From the cell containing the given text, extract its center point as (X, Y) coordinate. 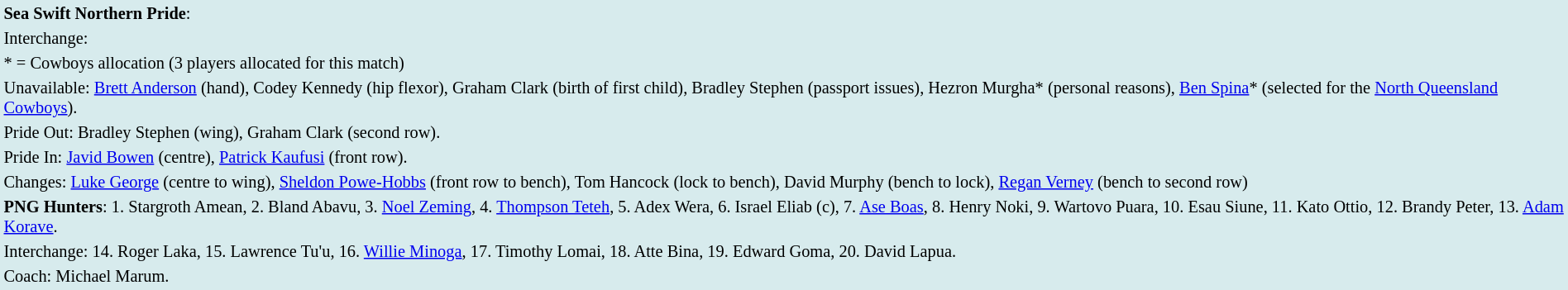
Interchange: (784, 38)
Interchange: 14. Roger Laka, 15. Lawrence Tu'u, 16. Willie Minoga, 17. Timothy Lomai, 18. Atte Bina, 19. Edward Goma, 20. David Lapua. (784, 251)
Pride In: Javid Bowen (centre), Patrick Kaufusi (front row). (784, 157)
* = Cowboys allocation (3 players allocated for this match) (784, 63)
Coach: Michael Marum. (784, 276)
Pride Out: Bradley Stephen (wing), Graham Clark (second row). (784, 132)
Sea Swift Northern Pride: (784, 13)
